Capture the cell that displays the provided text and extract its [x, y] central coordinate. 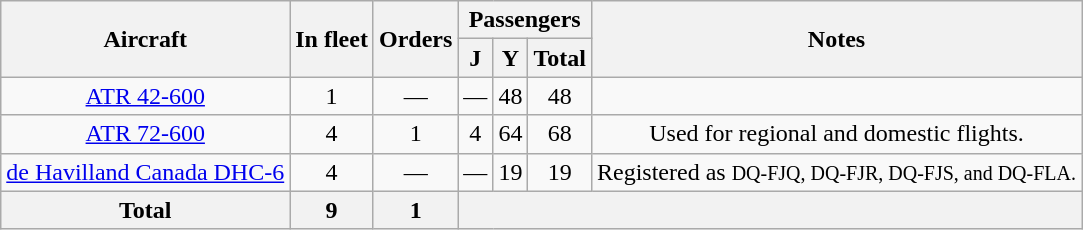
Orders [415, 39]
Aircraft [146, 39]
ATR 72-600 [146, 134]
In fleet [332, 39]
64 [510, 134]
Registered as DQ-FJQ, DQ-FJR, DQ-FJS, and DQ-FLA. [836, 172]
J [476, 58]
Y [510, 58]
9 [332, 210]
Notes [836, 39]
ATR 42-600 [146, 96]
de Havilland Canada DHC-6 [146, 172]
68 [560, 134]
Used for regional and domestic flights. [836, 134]
Passengers [525, 20]
